Find where the given text appears and provide that cell's center as (x, y) coordinate. 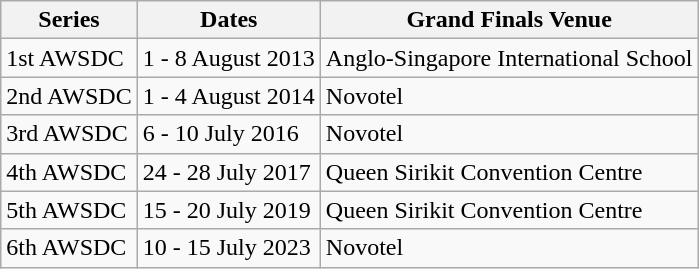
6 - 10 July 2016 (228, 134)
24 - 28 July 2017 (228, 172)
Grand Finals Venue (509, 20)
5th AWSDC (69, 210)
6th AWSDC (69, 248)
Series (69, 20)
2nd AWSDC (69, 96)
Anglo-Singapore International School (509, 58)
Dates (228, 20)
1st AWSDC (69, 58)
15 - 20 July 2019 (228, 210)
3rd AWSDC (69, 134)
1 - 8 August 2013 (228, 58)
1 - 4 August 2014 (228, 96)
4th AWSDC (69, 172)
10 - 15 July 2023 (228, 248)
